Output the [X, Y] coordinate of the center of the cell containing the given text.  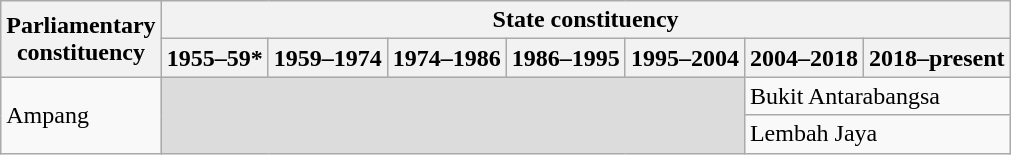
Lembah Jaya [877, 134]
2004–2018 [804, 58]
1986–1995 [566, 58]
1995–2004 [684, 58]
1974–1986 [446, 58]
Ampang [81, 115]
1959–1974 [328, 58]
2018–present [936, 58]
State constituency [586, 20]
1955–59* [214, 58]
Bukit Antarabangsa [877, 96]
Parliamentaryconstituency [81, 39]
